For the text-containing cell, return its midpoint in (x, y) coordinate format. 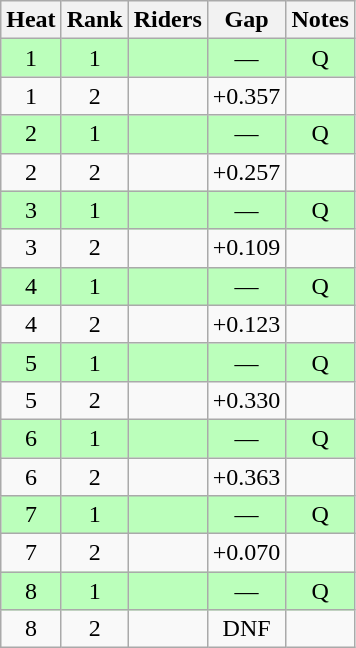
+0.257 (246, 172)
Gap (246, 20)
+0.357 (246, 96)
+0.123 (246, 324)
+0.109 (246, 248)
Riders (168, 20)
Heat (31, 20)
Notes (320, 20)
+0.070 (246, 553)
DNF (246, 629)
+0.363 (246, 477)
Rank (94, 20)
+0.330 (246, 400)
